Capture the cell that displays the provided text and extract its (x, y) central coordinate. 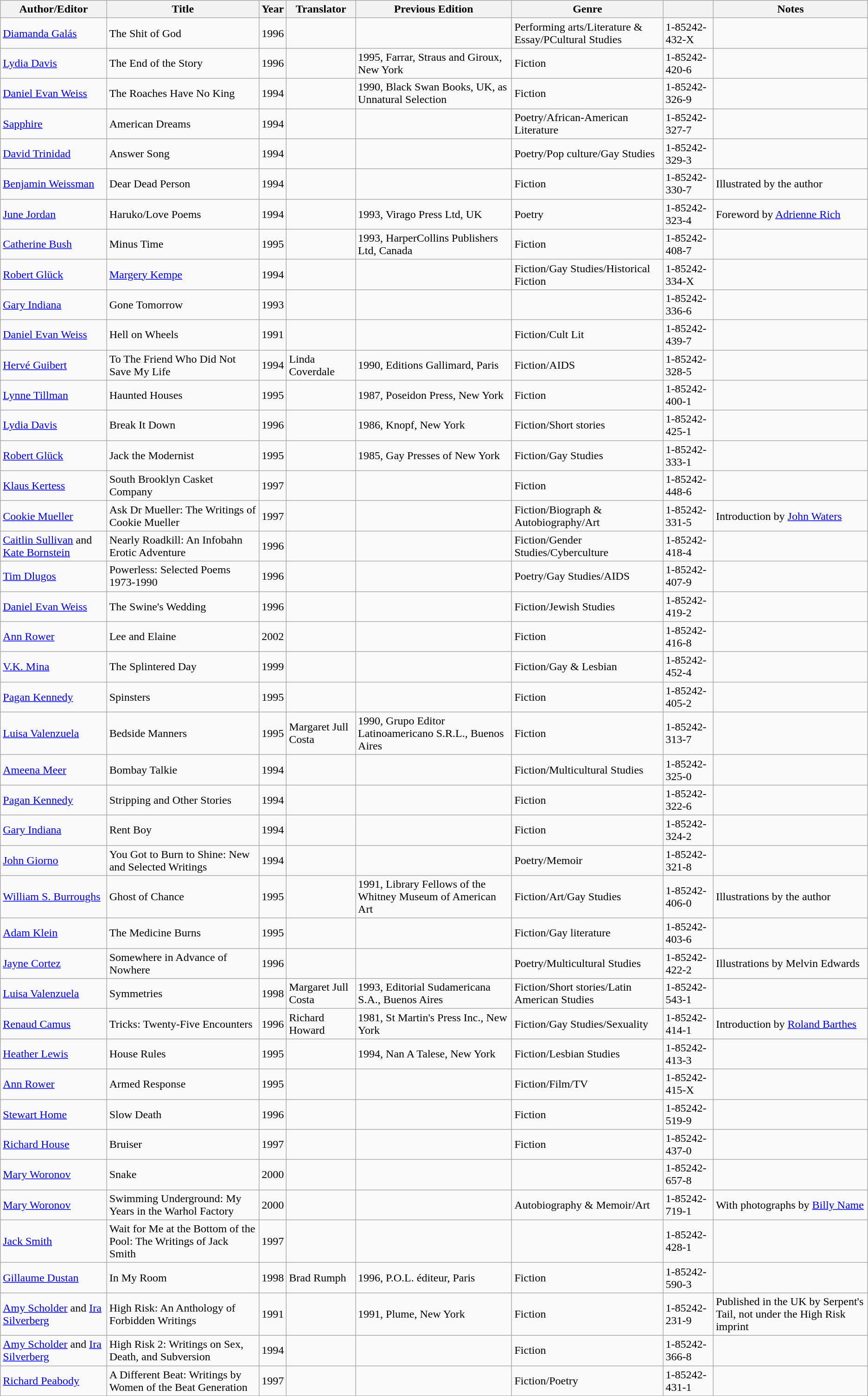
Fiction/Gender Studies/Cyberculture (587, 546)
1-85242-519-9 (688, 1114)
The Roaches Have No King (183, 94)
Cookie Mueller (54, 516)
Margery Kempe (183, 275)
1996, P.O.L. éditeur, Paris (434, 1277)
Answer Song (183, 154)
Swimming Underground: My Years in the Warhol Factory (183, 1205)
June Jordan (54, 214)
Somewhere in Advance of Nowhere (183, 964)
Lynne Tillman (54, 395)
Previous Edition (434, 9)
1-85242-333-1 (688, 455)
Fiction/Short stories (587, 426)
1990, Grupo Editor Latinoamericano S.R.L., Buenos Aires (434, 733)
Bruiser (183, 1145)
To The Friend Who Did Not Save My Life (183, 365)
Wait for Me at the Bottom of the Pool: The Writings of Jack Smith (183, 1241)
Autobiography & Memoir/Art (587, 1205)
Gillaume Dustan (54, 1277)
Slow Death (183, 1114)
1-85242-326-9 (688, 94)
1-85242-327-7 (688, 123)
High Risk 2: Writings on Sex, Death, and Subversion (183, 1351)
Jack Smith (54, 1241)
1981, St Martin's Press Inc., New York (434, 1024)
1-85242-330-7 (688, 184)
Haruko/Love Poems (183, 214)
Jayne Cortez (54, 964)
1993 (273, 304)
1-85242-439-7 (688, 335)
1-85242-366-8 (688, 1351)
2002 (273, 636)
South Brooklyn Casket Company (183, 486)
Translator (321, 9)
In My Room (183, 1277)
1-85242-313-7 (688, 733)
Fiction/Multicultural Studies (587, 770)
Brad Rumph (321, 1277)
Spinsters (183, 697)
Haunted Houses (183, 395)
1990, Black Swan Books, UK, as Unnatural Selection (434, 94)
Dear Dead Person (183, 184)
Poetry/African-American Literature (587, 123)
Armed Response (183, 1084)
1-85242-323-4 (688, 214)
1990, Editions Gallimard, Paris (434, 365)
1-85242-432-X (688, 33)
V.K. Mina (54, 667)
Renaud Camus (54, 1024)
Fiction/Gay Studies/Sexuality (587, 1024)
Genre (587, 9)
Powerless: Selected Poems 1973-1990 (183, 576)
1-85242-400-1 (688, 395)
1-85242-407-9 (688, 576)
1-85242-719-1 (688, 1205)
With photographs by Billy Name (790, 1205)
1-85242-422-2 (688, 964)
Fiction/Gay Studies (587, 455)
1-85242-543-1 (688, 993)
Minus Time (183, 244)
1-85242-336-6 (688, 304)
Foreword by Adrienne Rich (790, 214)
Richard House (54, 1145)
1-85242-416-8 (688, 636)
Title (183, 9)
Break It Down (183, 426)
Fiction/Biograph & Autobiography/Art (587, 516)
Tricks: Twenty-Five Encounters (183, 1024)
1-85242-428-1 (688, 1241)
Fiction/Gay literature (587, 933)
Introduction by Roland Barthes (790, 1024)
Notes (790, 9)
Hervé Guibert (54, 365)
1-85242-324-2 (688, 830)
Fiction/AIDS (587, 365)
Illustrations by Melvin Edwards (790, 964)
Bedside Manners (183, 733)
Stripping and Other Stories (183, 800)
1-85242-408-7 (688, 244)
Illustrated by the author (790, 184)
1994, Nan A Talese, New York (434, 1054)
Ameena Meer (54, 770)
Poetry/Pop culture/Gay Studies (587, 154)
Richard Peabody (54, 1380)
High Risk: An Anthology of Forbidden Writings (183, 1314)
Snake (183, 1174)
Year (273, 9)
Symmetries (183, 993)
Ghost of Chance (183, 897)
1-85242-322-6 (688, 800)
Stewart Home (54, 1114)
Benjamin Weissman (54, 184)
Gone Tomorrow (183, 304)
1991, Library Fellows of the Whitney Museum of American Art (434, 897)
1-85242-406-0 (688, 897)
1-85242-331-5 (688, 516)
Caitlin Sullivan and Kate Bornstein (54, 546)
Fiction/Lesbian Studies (587, 1054)
Fiction/Art/Gay Studies (587, 897)
William S. Burroughs (54, 897)
Nearly Roadkill: An Infobahn Erotic Adventure (183, 546)
1-85242-334-X (688, 275)
1-85242-431-1 (688, 1380)
1986, Knopf, New York (434, 426)
Heather Lewis (54, 1054)
House Rules (183, 1054)
Richard Howard (321, 1024)
Published in the UK by Serpent's Tail, not under the High Risk imprint (790, 1314)
1-85242-329-3 (688, 154)
Klaus Kertess (54, 486)
Poetry/Memoir (587, 860)
1-85242-590-3 (688, 1277)
Lee and Elaine (183, 636)
Sapphire (54, 123)
Poetry/Multicultural Studies (587, 964)
Illustrations by the author (790, 897)
1985, Gay Presses of New York (434, 455)
Linda Coverdale (321, 365)
1-85242-414-1 (688, 1024)
Fiction/Poetry (587, 1380)
1991, Plume, New York (434, 1314)
1-85242-325-0 (688, 770)
1-85242-405-2 (688, 697)
1-85242-437-0 (688, 1145)
Jack the Modernist (183, 455)
Rent Boy (183, 830)
Poetry (587, 214)
Adam Klein (54, 933)
1-85242-657-8 (688, 1174)
1-85242-420-6 (688, 63)
A Different Beat: Writings by Women of the Beat Generation (183, 1380)
Ask Dr Mueller: The Writings of Cookie Mueller (183, 516)
Fiction/Cult Lit (587, 335)
1-85242-231-9 (688, 1314)
1993, Editorial Sudamericana S.A., Buenos Aires (434, 993)
Fiction/Jewish Studies (587, 607)
The End of the Story (183, 63)
Bombay Talkie (183, 770)
American Dreams (183, 123)
1-85242-425-1 (688, 426)
1-85242-403-6 (688, 933)
1-85242-413-3 (688, 1054)
You Got to Burn to Shine: New and Selected Writings (183, 860)
Fiction/Gay & Lesbian (587, 667)
Hell on Wheels (183, 335)
Fiction/Gay Studies/Historical Fiction (587, 275)
Fiction/Short stories/Latin American Studies (587, 993)
Fiction/Film/TV (587, 1084)
Introduction by John Waters (790, 516)
Author/Editor (54, 9)
The Swine's Wedding (183, 607)
1993, HarperCollins Publishers Ltd, Canada (434, 244)
Performing arts/Literature & Essay/PCultural Studies (587, 33)
1-85242-419-2 (688, 607)
1-85242-448-6 (688, 486)
1993, Virago Press Ltd, UK (434, 214)
1987, Poseidon Press, New York (434, 395)
1-85242-321-8 (688, 860)
1-85242-418-4 (688, 546)
1995, Farrar, Straus and Giroux, New York (434, 63)
1-85242-452-4 (688, 667)
David Trinidad (54, 154)
John Giorno (54, 860)
1999 (273, 667)
The Medicine Burns (183, 933)
1-85242-415-X (688, 1084)
Catherine Bush (54, 244)
Poetry/Gay Studies/AIDS (587, 576)
Tim Dlugos (54, 576)
1-85242-328-5 (688, 365)
The Splintered Day (183, 667)
The Shit of God (183, 33)
Diamanda Galás (54, 33)
